From the cell containing the given text, extract its center point as (x, y) coordinate. 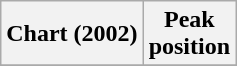
Chart (2002) (72, 34)
Peakposition (189, 34)
